Determine the [X, Y] coordinate at the center of the cell enclosing the given text.  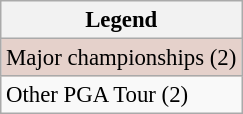
Legend [122, 20]
Other PGA Tour (2) [122, 95]
Major championships (2) [122, 58]
